Capture the cell that displays the provided text and extract its [X, Y] central coordinate. 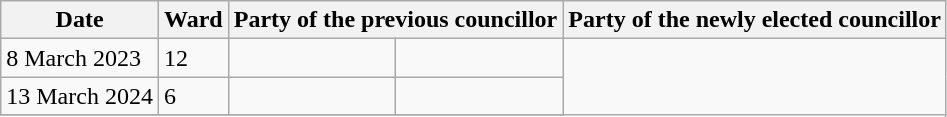
13 March 2024 [80, 96]
8 March 2023 [80, 58]
Date [80, 20]
12 [193, 58]
Party of the newly elected councillor [755, 20]
Ward [193, 20]
Party of the previous councillor [396, 20]
6 [193, 96]
